Return the [x, y] coordinate for the center point of the cell that contains the specified text.  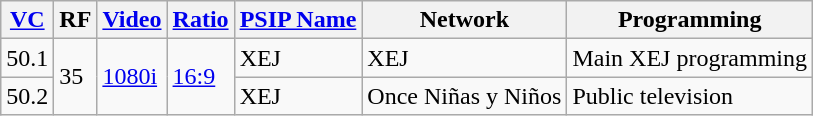
PSIP Name [298, 20]
Network [464, 20]
50.2 [28, 96]
50.1 [28, 58]
Public television [690, 96]
Main XEJ programming [690, 58]
Video [132, 20]
16:9 [200, 77]
Programming [690, 20]
RF [76, 20]
Once Niñas y Niños [464, 96]
1080i [132, 77]
Ratio [200, 20]
35 [76, 77]
VC [28, 20]
